Scan for the cell matching the given text and deliver its [x, y] coordinate at center. 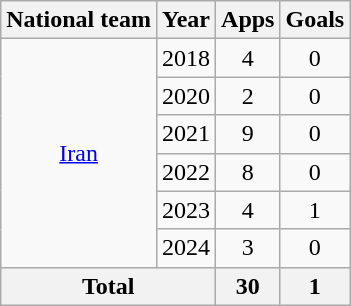
2021 [186, 134]
Iran [79, 153]
Year [186, 20]
2018 [186, 58]
Apps [248, 20]
8 [248, 172]
2022 [186, 172]
2024 [186, 248]
2020 [186, 96]
Total [108, 286]
National team [79, 20]
2 [248, 96]
2023 [186, 210]
30 [248, 286]
Goals [315, 20]
3 [248, 248]
9 [248, 134]
